Return the [x, y] coordinate for the center point of the cell that contains the specified text.  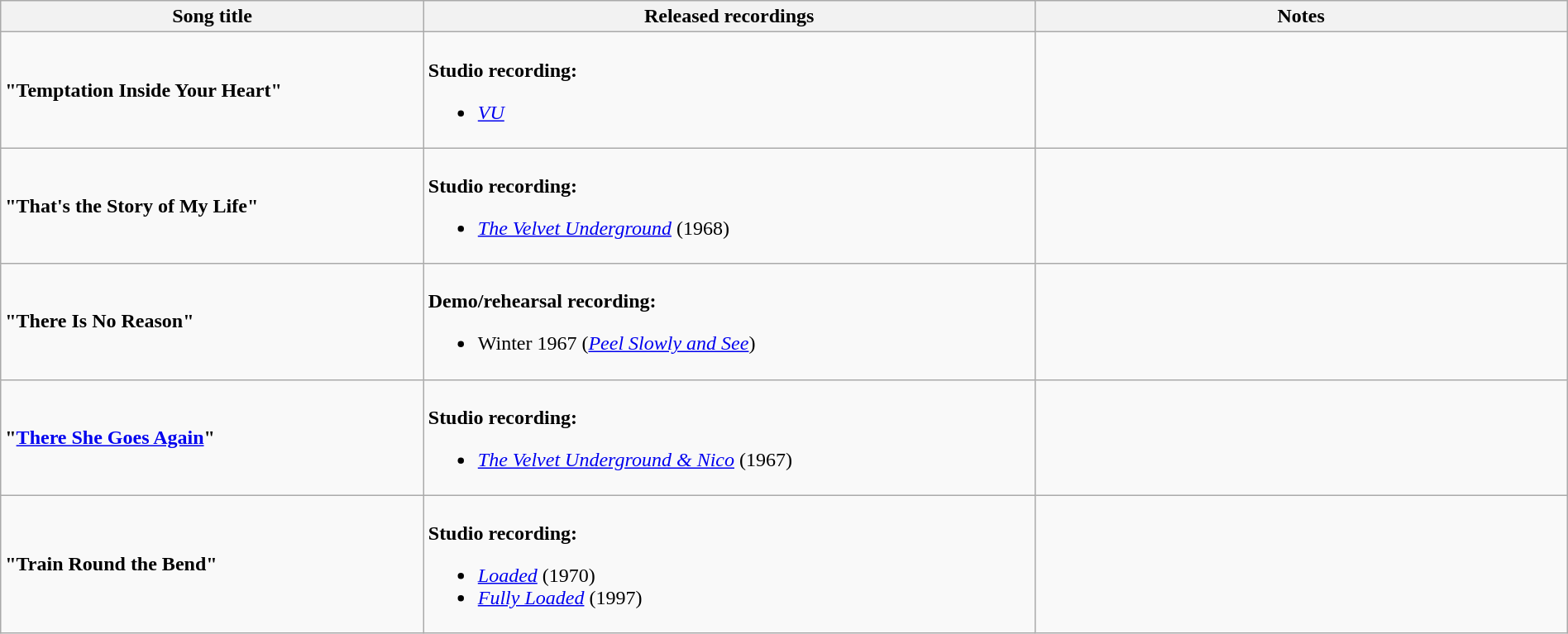
Studio recording:The Velvet Underground & Nico (1967) [729, 437]
"That's the Story of My Life" [213, 206]
"There Is No Reason" [213, 322]
"Temptation Inside Your Heart" [213, 90]
Studio recording:VU [729, 90]
Notes [1301, 17]
"There She Goes Again" [213, 437]
Song title [213, 17]
"Train Round the Bend" [213, 564]
Studio recording:Loaded (1970)Fully Loaded (1997) [729, 564]
Demo/rehearsal recording:Winter 1967 (Peel Slowly and See) [729, 322]
Released recordings [729, 17]
Studio recording:The Velvet Underground (1968) [729, 206]
